Detect which cell encompasses the target text, then output its (X, Y) center coordinate. 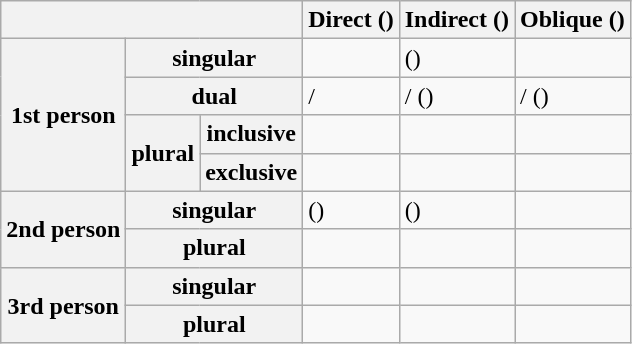
Direct () (352, 20)
/ (352, 96)
Oblique () (572, 20)
3rd person (64, 305)
inclusive (252, 134)
1st person (64, 115)
2nd person (64, 229)
Indirect () (456, 20)
dual (214, 96)
exclusive (252, 172)
